Identify which cell holds the provided text, then report its [X, Y] central coordinate. 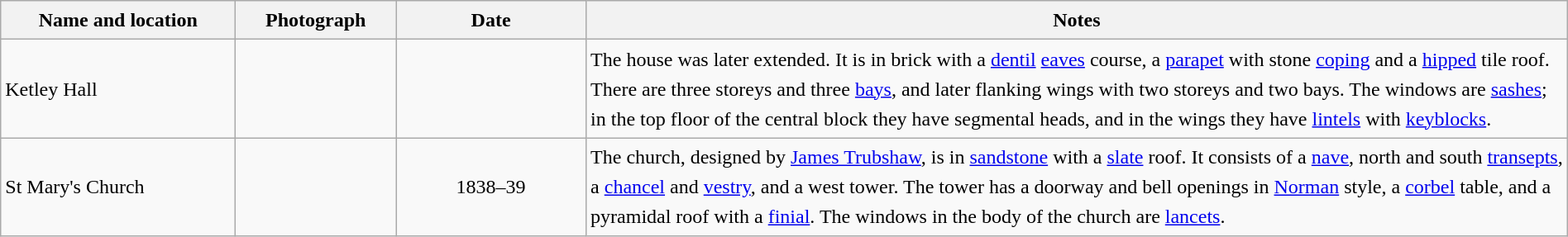
Photograph [316, 20]
St Mary's Church [118, 187]
Notes [1077, 20]
Ketley Hall [118, 89]
Name and location [118, 20]
1838–39 [491, 187]
Date [491, 20]
